Detect which cell encompasses the target text, then output its (X, Y) center coordinate. 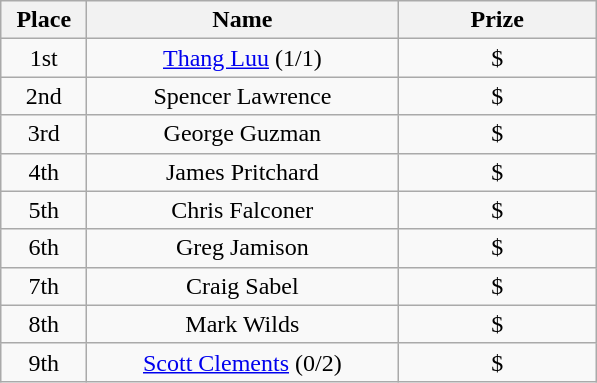
Greg Jamison (242, 248)
Chris Falconer (242, 210)
Mark Wilds (242, 324)
7th (44, 286)
George Guzman (242, 134)
Place (44, 20)
Craig Sabel (242, 286)
Name (242, 20)
Spencer Lawrence (242, 96)
4th (44, 172)
8th (44, 324)
6th (44, 248)
9th (44, 362)
Thang Luu (1/1) (242, 58)
5th (44, 210)
Prize (498, 20)
2nd (44, 96)
Scott Clements (0/2) (242, 362)
James Pritchard (242, 172)
3rd (44, 134)
1st (44, 58)
